Scan for the cell matching the given text and deliver its (X, Y) coordinate at center. 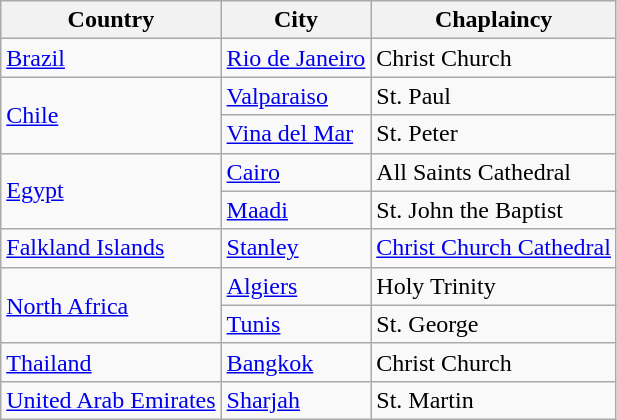
St. Paul (494, 96)
Cairo (296, 172)
Tunis (296, 324)
St. George (494, 324)
All Saints Cathedral (494, 172)
Holy Trinity (494, 286)
Rio de Janeiro (296, 58)
City (296, 20)
Brazil (111, 58)
Sharjah (296, 400)
Country (111, 20)
St. Martin (494, 400)
St. John the Baptist (494, 210)
Valparaiso (296, 96)
Algiers (296, 286)
Thailand (111, 362)
United Arab Emirates (111, 400)
Maadi (296, 210)
Bangkok (296, 362)
Falkland Islands (111, 248)
Stanley (296, 248)
St. Peter (494, 134)
Vina del Mar (296, 134)
Christ Church Cathedral (494, 248)
Chile (111, 115)
Egypt (111, 191)
North Africa (111, 305)
Chaplaincy (494, 20)
